Return the [x, y] coordinate for the center point of the cell that contains the specified text.  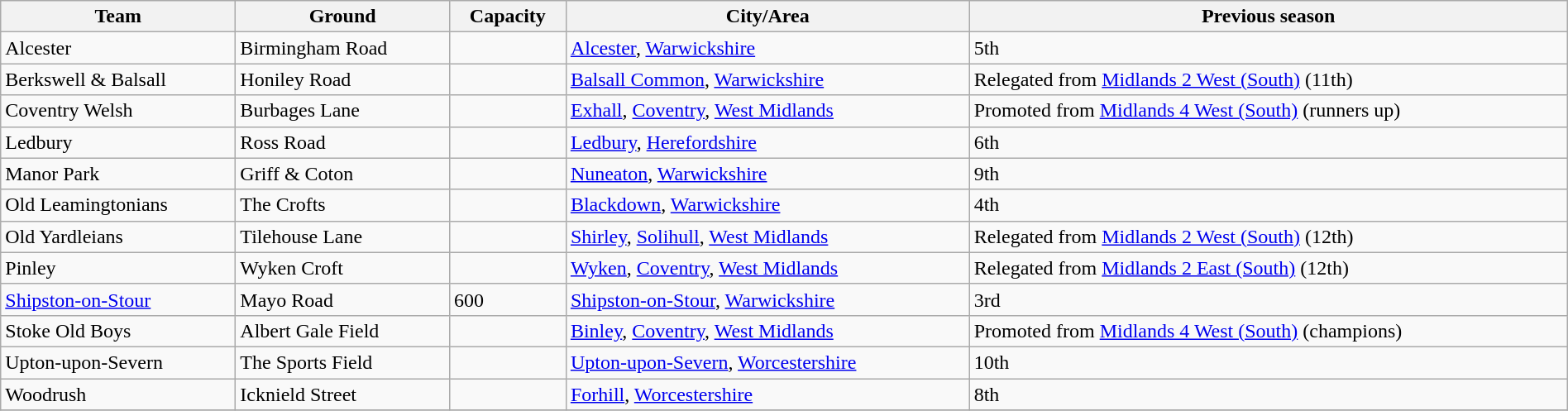
Woodrush [118, 394]
Exhall, Coventry, West Midlands [767, 111]
Coventry Welsh [118, 111]
Relegated from Midlands 2 West (South) (12th) [1269, 237]
Balsall Common, Warwickshire [767, 79]
Berkswell & Balsall [118, 79]
Manor Park [118, 174]
600 [508, 299]
10th [1269, 362]
Relegated from Midlands 2 West (South) (11th) [1269, 79]
Tilehouse Lane [342, 237]
Alcester, Warwickshire [767, 48]
Alcester [118, 48]
Albert Gale Field [342, 331]
8th [1269, 394]
Wyken, Coventry, West Midlands [767, 268]
Burbages Lane [342, 111]
Nuneaton, Warwickshire [767, 174]
Honiley Road [342, 79]
Upton-upon-Severn [118, 362]
Promoted from Midlands 4 West (South) (runners up) [1269, 111]
Old Yardleians [118, 237]
Capacity [508, 17]
Shirley, Solihull, West Midlands [767, 237]
Previous season [1269, 17]
Ross Road [342, 142]
Wyken Croft [342, 268]
Promoted from Midlands 4 West (South) (champions) [1269, 331]
City/Area [767, 17]
5th [1269, 48]
Mayo Road [342, 299]
3rd [1269, 299]
Team [118, 17]
Pinley [118, 268]
The Crofts [342, 205]
Upton-upon-Severn, Worcestershire [767, 362]
Ground [342, 17]
Ledbury, Herefordshire [767, 142]
Binley, Coventry, West Midlands [767, 331]
The Sports Field [342, 362]
Shipston-on-Stour [118, 299]
Blackdown, Warwickshire [767, 205]
Icknield Street [342, 394]
Shipston-on-Stour, Warwickshire [767, 299]
9th [1269, 174]
Stoke Old Boys [118, 331]
Griff & Coton [342, 174]
Birmingham Road [342, 48]
Ledbury [118, 142]
Relegated from Midlands 2 East (South) (12th) [1269, 268]
6th [1269, 142]
Forhill, Worcestershire [767, 394]
4th [1269, 205]
Old Leamingtonians [118, 205]
